Provide the [X, Y] coordinate of the cell's center where the given text is located.  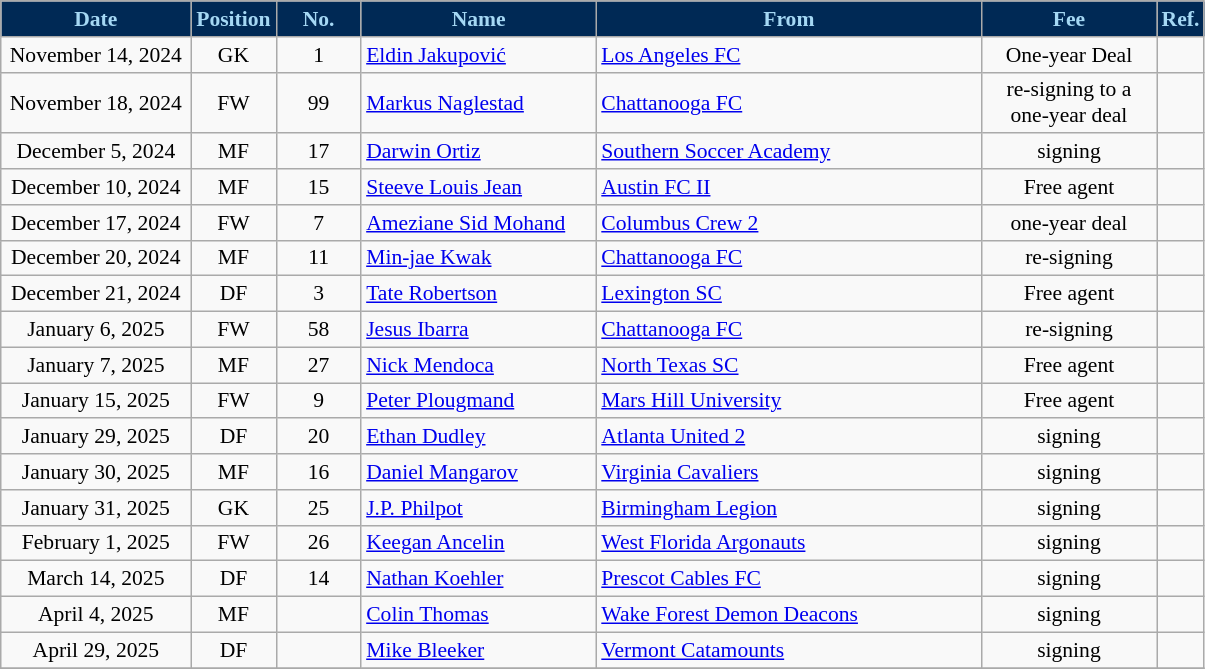
April 4, 2025 [96, 615]
From [788, 19]
Keegan Ancelin [478, 543]
one-year deal [1068, 223]
January 30, 2025 [96, 472]
Peter Plougmand [478, 401]
Colin Thomas [478, 615]
November 18, 2024 [96, 102]
Columbus Crew 2 [788, 223]
Position [234, 19]
Date [96, 19]
Mars Hill University [788, 401]
Wake Forest Demon Deacons [788, 615]
Austin FC II [788, 187]
17 [318, 152]
March 14, 2025 [96, 579]
January 29, 2025 [96, 437]
1 [318, 55]
Virginia Cavaliers [788, 472]
North Texas SC [788, 365]
Lexington SC [788, 294]
27 [318, 365]
Nick Mendoca [478, 365]
Markus Naglestad [478, 102]
January 7, 2025 [96, 365]
Prescot Cables FC [788, 579]
Min-jae Kwak [478, 258]
December 5, 2024 [96, 152]
Eldin Jakupović [478, 55]
Birmingham Legion [788, 508]
April 29, 2025 [96, 650]
9 [318, 401]
Los Angeles FC [788, 55]
7 [318, 223]
26 [318, 543]
99 [318, 102]
14 [318, 579]
January 31, 2025 [96, 508]
Vermont Catamounts [788, 650]
15 [318, 187]
58 [318, 330]
Ref. [1180, 19]
Ameziane Sid Mohand [478, 223]
Steeve Louis Jean [478, 187]
December 10, 2024 [96, 187]
25 [318, 508]
Darwin Ortiz [478, 152]
December 17, 2024 [96, 223]
One-year Deal [1068, 55]
November 14, 2024 [96, 55]
January 15, 2025 [96, 401]
Name [478, 19]
December 21, 2024 [96, 294]
December 20, 2024 [96, 258]
Ethan Dudley [478, 437]
Tate Robertson [478, 294]
West Florida Argonauts [788, 543]
Fee [1068, 19]
20 [318, 437]
re-signing to a one-year deal [1068, 102]
3 [318, 294]
January 6, 2025 [96, 330]
Mike Bleeker [478, 650]
February 1, 2025 [96, 543]
Jesus Ibarra [478, 330]
Southern Soccer Academy [788, 152]
16 [318, 472]
11 [318, 258]
Nathan Koehler [478, 579]
Atlanta United 2 [788, 437]
J.P. Philpot [478, 508]
Daniel Mangarov [478, 472]
No. [318, 19]
